Scan for the cell matching the given text and deliver its [X, Y] coordinate at center. 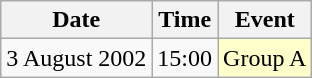
Time [185, 20]
Event [265, 20]
Date [76, 20]
Group A [265, 58]
15:00 [185, 58]
3 August 2002 [76, 58]
